Capture the cell that displays the provided text and extract its [X, Y] central coordinate. 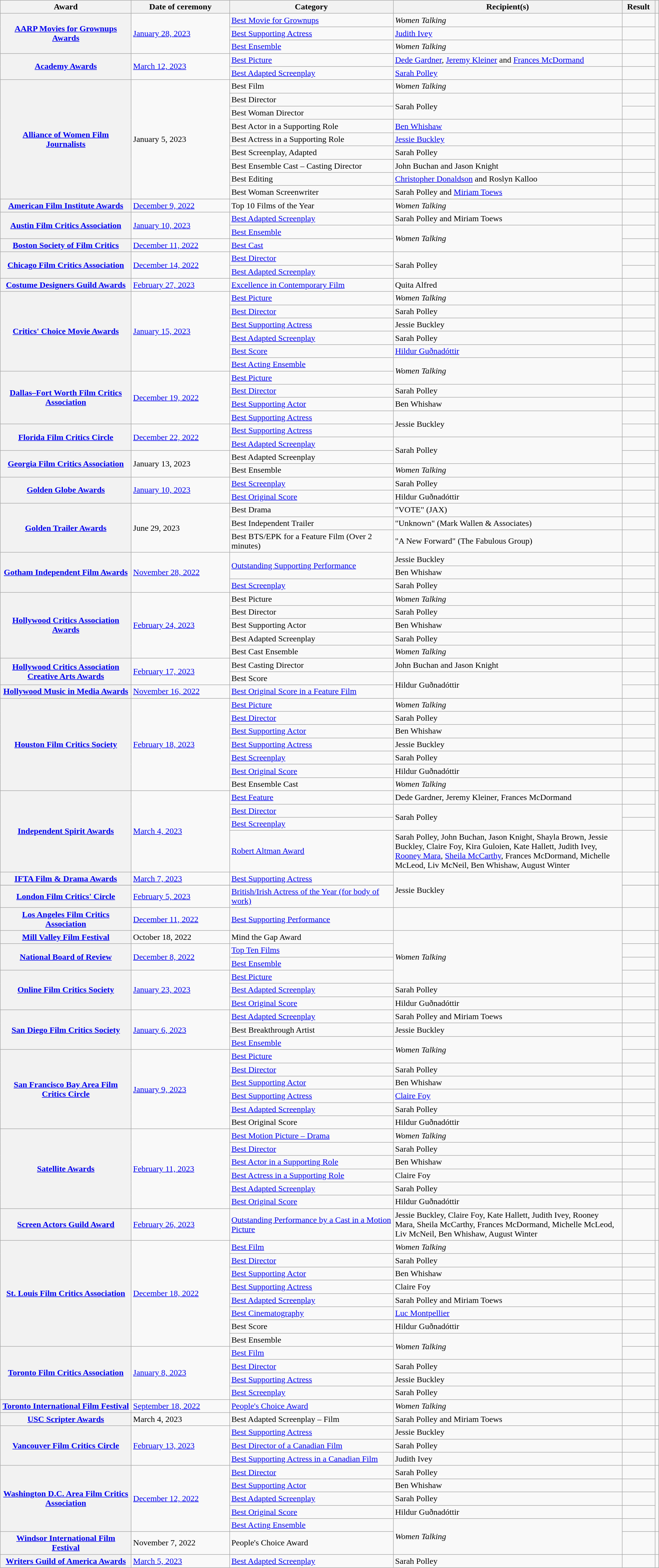
Costume Designers Guild Awards [66, 285]
American Film Institute Awards [66, 206]
Best Supporting Actress in a Canadian Film [311, 1459]
Category [311, 7]
December 22, 2022 [181, 437]
January 23, 2023 [181, 990]
Vancouver Film Critics Circle [66, 1446]
December 18, 2022 [181, 1293]
Dede Gardner, Jeremy Kleiner, Frances McDormand [507, 797]
February 26, 2023 [181, 1224]
Best BTS/EPK for a Feature Film (Over 2 minutes) [311, 541]
Luc Montpellier [507, 1313]
San Francisco Bay Area Film Critics Circle [66, 1089]
National Board of Review [66, 957]
January 15, 2023 [181, 331]
Top Ten Films [311, 950]
Best Movie for Grownups [311, 20]
Award [66, 7]
Dede Gardner, Jeremy Kleiner and Frances McDormand [507, 60]
October 18, 2022 [181, 937]
February 17, 2023 [181, 672]
March 12, 2023 [181, 66]
Robert Altman Award [311, 851]
AARP Movies for Grownups Awards [66, 33]
Excellence in Contemporary Film [311, 285]
Best Screenplay, Adapted [311, 152]
Best Woman Director [311, 113]
January 13, 2023 [181, 464]
IFTA Film & Drama Awards [66, 879]
Chicago Film Critics Association [66, 265]
Boston Society of Film Critics [66, 245]
Hollywood Critics Association Awards [66, 625]
Independent Spirit Awards [66, 831]
Best Cinematography [311, 1313]
Result [639, 7]
Best Breakthrough Artist [311, 1030]
Gotham Independent Film Awards [66, 572]
Quita Alfred [507, 285]
March 7, 2023 [181, 879]
Best Adapted Screenplay – Film [311, 1419]
February 11, 2023 [181, 1169]
Online Film Critics Society [66, 990]
January 9, 2023 [181, 1089]
November 28, 2022 [181, 572]
Top 10 Films of the Year [311, 206]
Toronto Film Critics Association [66, 1373]
Best Drama [311, 510]
Outstanding Performance by a Cast in a Motion Picture [311, 1224]
Best Feature [311, 797]
Hollywood Music in Media Awards [66, 691]
Best Cast Ensemble [311, 652]
March 5, 2023 [181, 1561]
December 14, 2022 [181, 265]
February 18, 2023 [181, 744]
London Film Critics' Circle [66, 897]
Best Ensemble Cast – Casting Director [311, 166]
Writers Guild of America Awards [66, 1561]
February 5, 2023 [181, 897]
Best Ensemble Cast [311, 784]
January 8, 2023 [181, 1373]
Best Supporting Performance [311, 919]
San Diego Film Critics Society [66, 1030]
Mill Valley Film Festival [66, 937]
Screen Actors Guild Award [66, 1224]
"VOTE" (JAX) [507, 510]
December 12, 2022 [181, 1498]
December 9, 2022 [181, 206]
Date of ceremony [181, 7]
Hollywood Critics Association Creative Arts Awards [66, 672]
December 19, 2022 [181, 397]
June 29, 2023 [181, 528]
Los Angeles Film Critics Association [66, 919]
Georgia Film Critics Association [66, 464]
November 16, 2022 [181, 691]
Dallas–Fort Worth Film Critics Association [66, 397]
Toronto International Film Festival [66, 1406]
Best Original Score in a Feature Film [311, 691]
Best Director of a Canadian Film [311, 1446]
Christopher Donaldson and Roslyn Kalloo [507, 179]
Best Editing [311, 179]
January 6, 2023 [181, 1030]
St. Louis Film Critics Association [66, 1293]
Recipient(s) [507, 7]
Critics' Choice Movie Awards [66, 331]
February 24, 2023 [181, 625]
"A New Forward" (The Fabulous Group) [507, 541]
Mind the Gap Award [311, 937]
Alliance of Women Film Journalists [66, 139]
November 7, 2022 [181, 1543]
Washington D.C. Area Film Critics Association [66, 1498]
Best Casting Director [311, 665]
USC Scripter Awards [66, 1419]
September 18, 2022 [181, 1406]
February 13, 2023 [181, 1446]
"Unknown" (Mark Wallen & Associates) [507, 523]
Florida Film Critics Circle [66, 437]
January 5, 2023 [181, 139]
Windsor International Film Festival [66, 1543]
Best Woman Screenwriter [311, 192]
Best Motion Picture – Drama [311, 1136]
Outstanding Supporting Performance [311, 566]
Golden Trailer Awards [66, 528]
Houston Film Critics Society [66, 744]
January 28, 2023 [181, 33]
February 27, 2023 [181, 285]
British/Irish Actress of the Year (for body of work) [311, 897]
Austin Film Critics Association [66, 225]
Satellite Awards [66, 1169]
Best Independent Trailer [311, 523]
Best Cast [311, 245]
December 8, 2022 [181, 957]
Academy Awards [66, 66]
Golden Globe Awards [66, 490]
